Return the [X, Y] coordinate for the center point of the cell that contains the specified text.  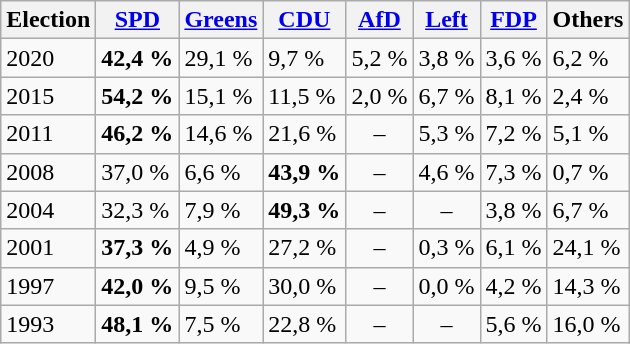
CDU [304, 20]
22,8 % [304, 324]
37,3 % [138, 248]
24,1 % [588, 248]
27,2 % [304, 248]
21,6 % [304, 134]
2004 [48, 210]
1997 [48, 286]
7,5 % [221, 324]
32,3 % [138, 210]
9,7 % [304, 58]
8,1 % [514, 96]
Others [588, 20]
42,0 % [138, 286]
2015 [48, 96]
4,9 % [221, 248]
Election [48, 20]
AfD [380, 20]
0,7 % [588, 172]
54,2 % [138, 96]
2020 [48, 58]
5,2 % [380, 58]
5,3 % [446, 134]
0,3 % [446, 248]
5,6 % [514, 324]
48,1 % [138, 324]
0,0 % [446, 286]
14,6 % [221, 134]
2,0 % [380, 96]
5,1 % [588, 134]
2008 [48, 172]
42,4 % [138, 58]
6,2 % [588, 58]
7,2 % [514, 134]
37,0 % [138, 172]
11,5 % [304, 96]
2,4 % [588, 96]
FDP [514, 20]
16,0 % [588, 324]
9,5 % [221, 286]
4,6 % [446, 172]
46,2 % [138, 134]
49,3 % [304, 210]
Left [446, 20]
3,6 % [514, 58]
30,0 % [304, 286]
29,1 % [221, 58]
14,3 % [588, 286]
SPD [138, 20]
1993 [48, 324]
6,6 % [221, 172]
2011 [48, 134]
Greens [221, 20]
2001 [48, 248]
4,2 % [514, 286]
7,3 % [514, 172]
43,9 % [304, 172]
15,1 % [221, 96]
7,9 % [221, 210]
6,1 % [514, 248]
